Pinpoint the cell where the given text exists, returning its (x, y) midpoint coordinate. 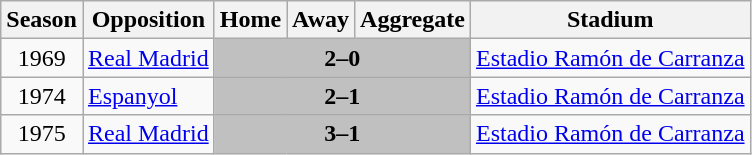
1969 (42, 58)
Aggregate (413, 20)
Away (321, 20)
1975 (42, 134)
3–1 (342, 134)
2–1 (342, 96)
Espanyol (148, 96)
Season (42, 20)
Stadium (610, 20)
Home (250, 20)
Opposition (148, 20)
1974 (42, 96)
2–0 (342, 58)
